Output the (X, Y) coordinate of the center of the cell containing the given text.  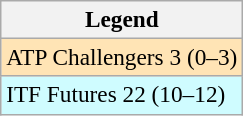
ITF Futures 22 (10–12) (122, 95)
ATP Challengers 3 (0–3) (122, 57)
Legend (122, 19)
